Detect which cell encompasses the target text, then output its (x, y) center coordinate. 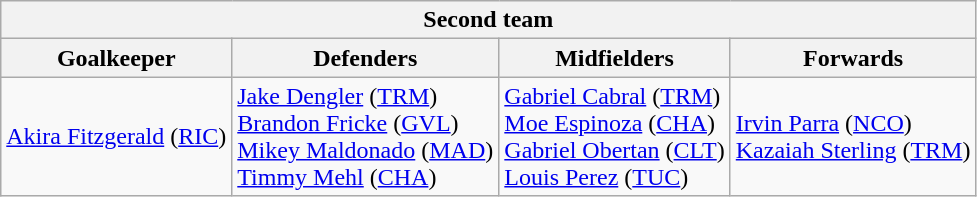
Second team (488, 20)
Jake Dengler (TRM) Brandon Fricke (GVL) Mikey Maldonado (MAD) Timmy Mehl (CHA) (366, 136)
Forwards (853, 58)
Goalkeeper (116, 58)
Akira Fitzgerald (RIC) (116, 136)
Gabriel Cabral (TRM) Moe Espinoza (CHA) Gabriel Obertan (CLT) Louis Perez (TUC) (614, 136)
Defenders (366, 58)
Irvin Parra (NCO) Kazaiah Sterling (TRM) (853, 136)
Midfielders (614, 58)
